Search for the cell housing the specified text and yield its [X, Y] center coordinate. 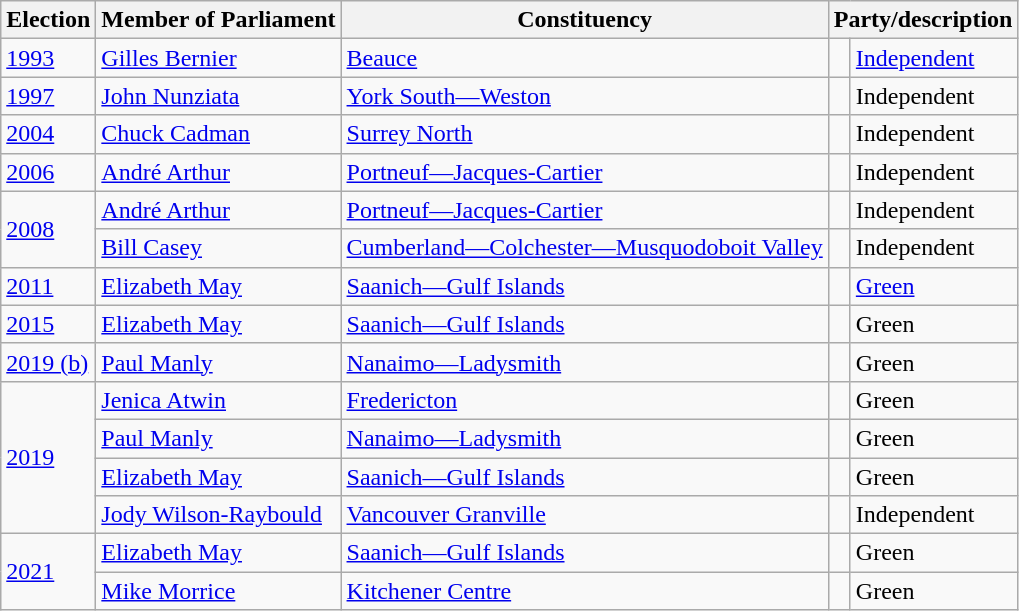
2019 (b) [48, 362]
2019 [48, 457]
Constituency [584, 20]
Jody Wilson-Raybould [218, 515]
Fredericton [584, 400]
Surrey North [584, 134]
York South—Weston [584, 96]
1997 [48, 96]
Member of Parliament [218, 20]
2011 [48, 286]
Vancouver Granville [584, 515]
John Nunziata [218, 96]
1993 [48, 58]
Bill Casey [218, 248]
Election [48, 20]
Party/description [923, 20]
Cumberland—Colchester—Musquodoboit Valley [584, 248]
2008 [48, 229]
2021 [48, 572]
2015 [48, 324]
2004 [48, 134]
Kitchener Centre [584, 591]
Beauce [584, 58]
2006 [48, 172]
Chuck Cadman [218, 134]
Gilles Bernier [218, 58]
Mike Morrice [218, 591]
Jenica Atwin [218, 400]
